For the text-containing cell, return its midpoint in [X, Y] coordinate format. 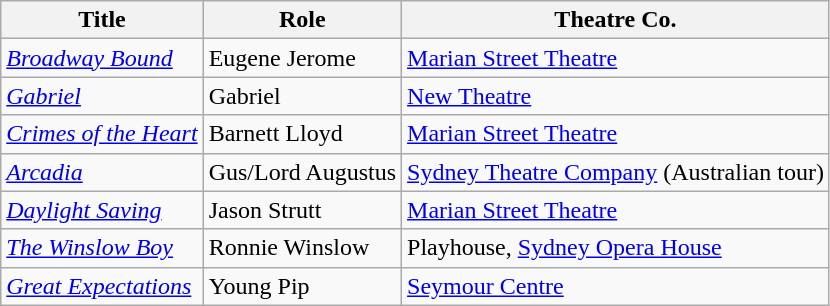
Crimes of the Heart [102, 134]
Seymour Centre [616, 286]
Arcadia [102, 172]
Gus/Lord Augustus [302, 172]
Barnett Lloyd [302, 134]
Title [102, 20]
Daylight Saving [102, 210]
Young Pip [302, 286]
Ronnie Winslow [302, 248]
Broadway Bound [102, 58]
Theatre Co. [616, 20]
Jason Strutt [302, 210]
Great Expectations [102, 286]
The Winslow Boy [102, 248]
Playhouse, Sydney Opera House [616, 248]
Role [302, 20]
New Theatre [616, 96]
Eugene Jerome [302, 58]
Sydney Theatre Company (Australian tour) [616, 172]
